Detect which cell encompasses the target text, then output its (X, Y) center coordinate. 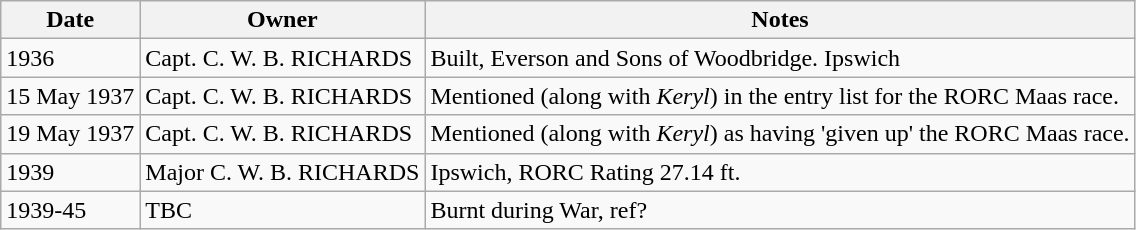
Major C. W. B. RICHARDS (282, 172)
Burnt during War, ref? (780, 210)
TBC (282, 210)
Notes (780, 20)
1939-45 (70, 210)
19 May 1937 (70, 134)
Mentioned (along with Keryl) in the entry list for the RORC Maas race. (780, 96)
Mentioned (along with Keryl) as having 'given up' the RORC Maas race. (780, 134)
1936 (70, 58)
Date (70, 20)
Owner (282, 20)
Built, Everson and Sons of Woodbridge. Ipswich (780, 58)
15 May 1937 (70, 96)
1939 (70, 172)
Ipswich, RORC Rating 27.14 ft. (780, 172)
